Extract the (X, Y) coordinate from the center of the cell holding the provided text.  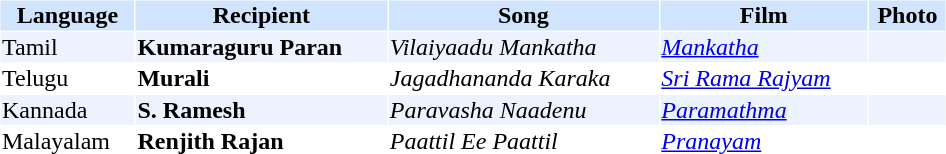
Jagadhananda Karaka (523, 79)
S. Ramesh (262, 110)
Film (764, 15)
Vilaiyaadu Mankatha (523, 47)
Recipient (262, 15)
Tamil (67, 47)
Mankatha (764, 47)
Photo (907, 15)
Language (67, 15)
Song (523, 15)
Kumaraguru Paran (262, 47)
Telugu (67, 79)
Sri Rama Rajyam (764, 79)
Paramathma (764, 110)
Paravasha Naadenu (523, 110)
Murali (262, 79)
Kannada (67, 110)
